Search for the cell housing the specified text and yield its (x, y) center coordinate. 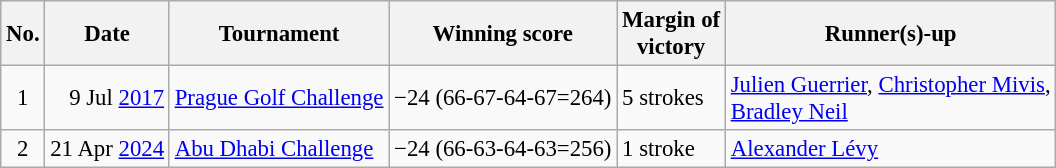
Winning score (503, 34)
2 (23, 149)
Margin ofvictory (672, 34)
Tournament (278, 34)
−24 (66-67-64-67=264) (503, 98)
Alexander Lévy (890, 149)
No. (23, 34)
−24 (66-63-64-63=256) (503, 149)
Abu Dhabi Challenge (278, 149)
21 Apr 2024 (107, 149)
9 Jul 2017 (107, 98)
Date (107, 34)
1 stroke (672, 149)
1 (23, 98)
Runner(s)-up (890, 34)
5 strokes (672, 98)
Julien Guerrier, Christopher Mivis, Bradley Neil (890, 98)
Prague Golf Challenge (278, 98)
